Output the [X, Y] coordinate of the center of the cell containing the given text.  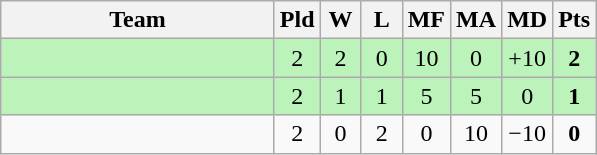
−10 [528, 134]
MF [426, 20]
MA [476, 20]
Pld [297, 20]
+10 [528, 58]
L [382, 20]
Pts [574, 20]
W [340, 20]
Team [138, 20]
MD [528, 20]
